Output the (X, Y) coordinate of the center of the cell containing the given text.  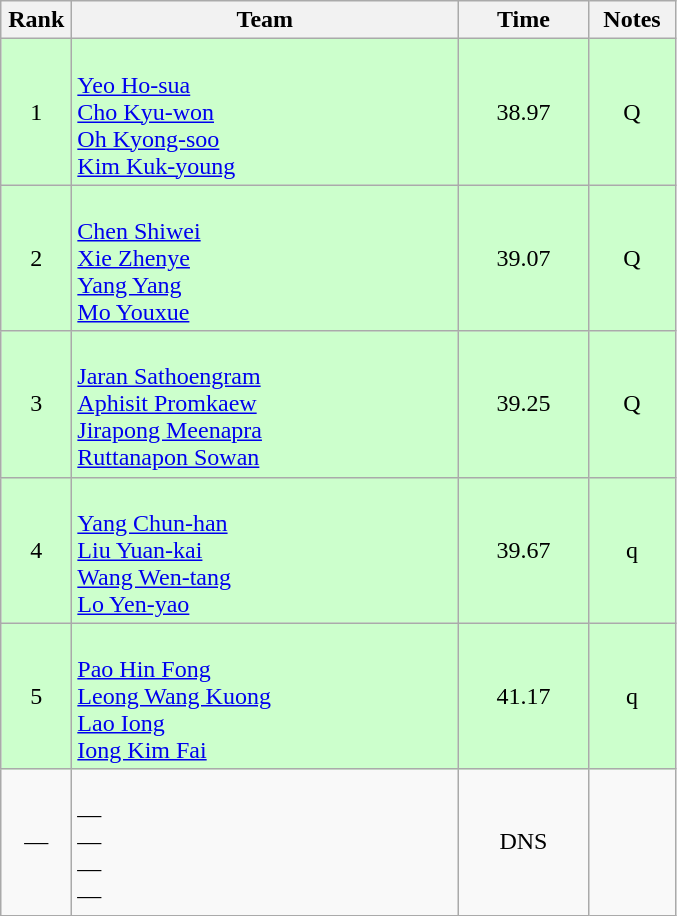
DNS (524, 842)
Time (524, 20)
Notes (632, 20)
Pao Hin FongLeong Wang KuongLao IongIong Kim Fai (265, 696)
———— (265, 842)
3 (36, 404)
39.07 (524, 258)
Team (265, 20)
2 (36, 258)
4 (36, 550)
Jaran SathoengramAphisit PromkaewJirapong MeenapraRuttanapon Sowan (265, 404)
39.25 (524, 404)
38.97 (524, 112)
Chen ShiweiXie ZhenyeYang YangMo Youxue (265, 258)
41.17 (524, 696)
Rank (36, 20)
39.67 (524, 550)
5 (36, 696)
Yeo Ho-suaCho Kyu-wonOh Kyong-sooKim Kuk-young (265, 112)
1 (36, 112)
— (36, 842)
Yang Chun-hanLiu Yuan-kaiWang Wen-tangLo Yen-yao (265, 550)
